Provide the [X, Y] coordinate of the cell's center where the given text is located.  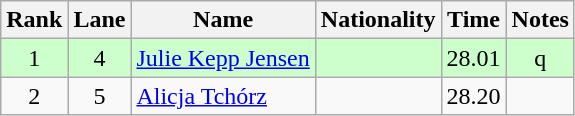
28.01 [474, 58]
Name [223, 20]
28.20 [474, 96]
1 [34, 58]
2 [34, 96]
4 [100, 58]
Time [474, 20]
Julie Kepp Jensen [223, 58]
5 [100, 96]
Lane [100, 20]
q [540, 58]
Nationality [378, 20]
Rank [34, 20]
Notes [540, 20]
Alicja Tchórz [223, 96]
